Locate the cell with the specified text and output its (x, y) center coordinate. 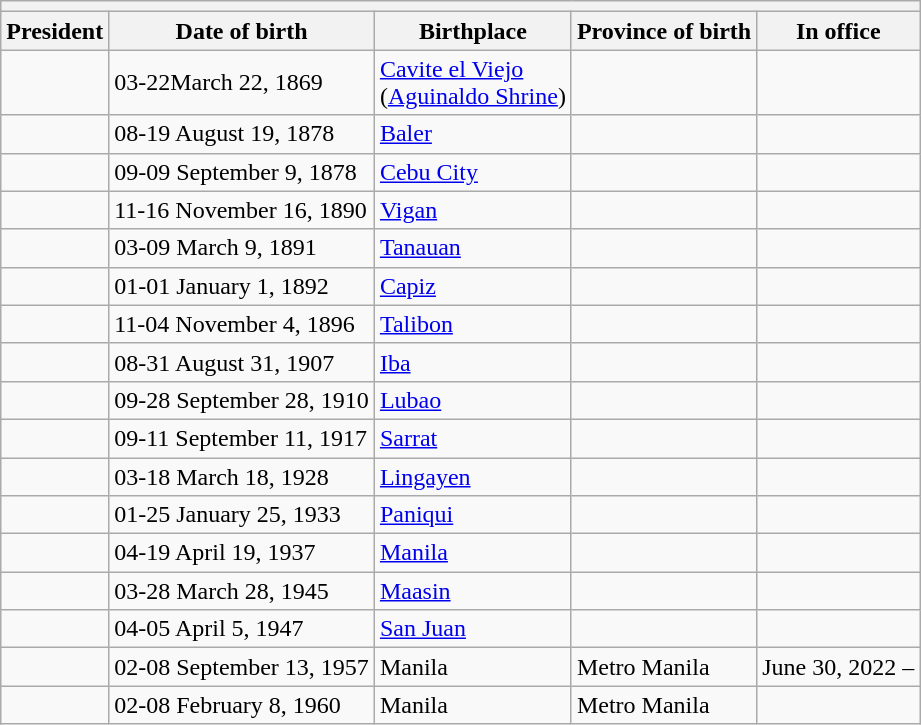
Province of birth (664, 31)
03-18 March 18, 1928 (242, 477)
President (55, 31)
Tanauan (472, 248)
Date of birth (242, 31)
01-01 January 1, 1892 (242, 286)
03-28 March 28, 1945 (242, 591)
03-09 March 9, 1891 (242, 248)
Sarrat (472, 438)
03-22March 22, 1869 (242, 82)
San Juan (472, 629)
Baler (472, 134)
01-25 January 25, 1933 (242, 515)
04-05 April 5, 1947 (242, 629)
Maasin (472, 591)
11-04 November 4, 1896 (242, 324)
08-31 August 31, 1907 (242, 362)
Cebu City (472, 172)
Vigan (472, 210)
Paniqui (472, 515)
Cavite el Viejo(Aguinaldo Shrine) (472, 82)
Lubao (472, 400)
Iba (472, 362)
04-19 April 19, 1937 (242, 553)
09-09 September 9, 1878 (242, 172)
09-11 September 11, 1917 (242, 438)
02-08 February 8, 1960 (242, 705)
Talibon (472, 324)
Birthplace (472, 31)
Lingayen (472, 477)
June 30, 2022 – (838, 667)
02-08 September 13, 1957 (242, 667)
Capiz (472, 286)
In office (838, 31)
11-16 November 16, 1890 (242, 210)
09-28 September 28, 1910 (242, 400)
08-19 August 19, 1878 (242, 134)
